Identify which cell holds the provided text, then report its (X, Y) central coordinate. 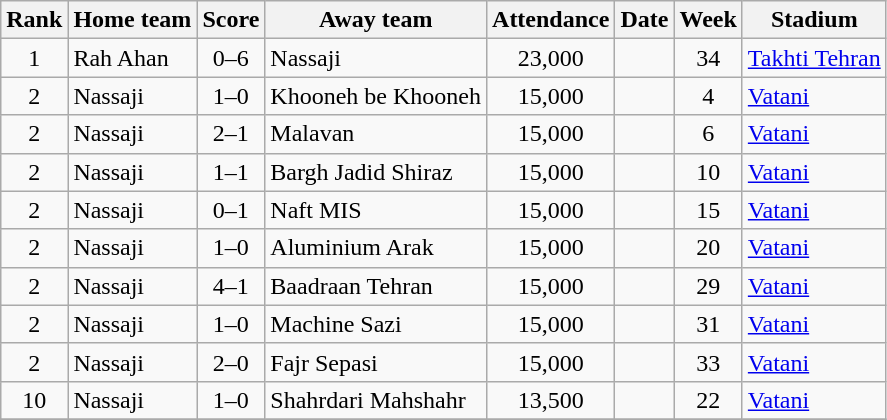
Attendance (551, 20)
6 (708, 134)
Home team (132, 20)
Bargh Jadid Shiraz (376, 172)
22 (708, 400)
2–1 (231, 134)
0–1 (231, 210)
Machine Sazi (376, 324)
34 (708, 58)
Week (708, 20)
1 (34, 58)
4 (708, 96)
Khooneh be Khooneh (376, 96)
Baadraan Tehran (376, 286)
4–1 (231, 286)
Aluminium Arak (376, 248)
Date (644, 20)
0–6 (231, 58)
23,000 (551, 58)
13,500 (551, 400)
Shahrdari Mahshahr (376, 400)
Takhti Tehran (814, 58)
Stadium (814, 20)
Away team (376, 20)
Score (231, 20)
15 (708, 210)
Rah Ahan (132, 58)
29 (708, 286)
Naft MIS (376, 210)
31 (708, 324)
33 (708, 362)
20 (708, 248)
1–1 (231, 172)
Fajr Sepasi (376, 362)
Rank (34, 20)
2–0 (231, 362)
Malavan (376, 134)
